Identify which cell holds the provided text, then report its [x, y] central coordinate. 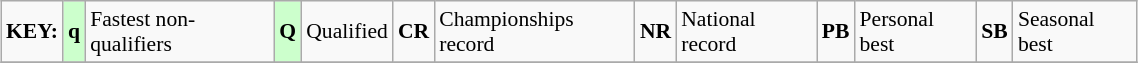
KEY: [32, 32]
Personal best [916, 32]
PB [836, 32]
Championships record [534, 32]
q [74, 32]
National record [746, 32]
CR [414, 32]
NR [656, 32]
Q [288, 32]
Qualified [347, 32]
SB [994, 32]
Seasonal best [1075, 32]
Fastest non-qualifiers [180, 32]
